Find where the given text appears and provide that cell's center as [X, Y] coordinate. 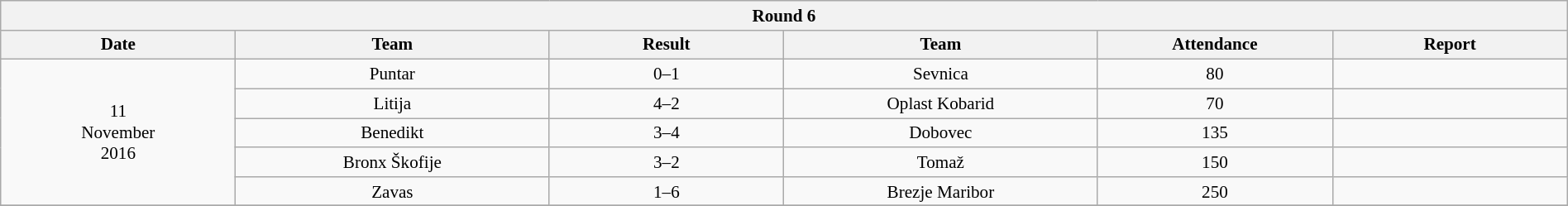
Dobovec [941, 132]
250 [1215, 190]
Report [1450, 45]
Benedikt [392, 132]
Date [118, 45]
1–6 [667, 190]
3–4 [667, 132]
4–2 [667, 103]
Zavas [392, 190]
135 [1215, 132]
3–2 [667, 162]
Brezje Maribor [941, 190]
Bronx Škofije [392, 162]
Oplast Kobarid [941, 103]
11 November 2016 [118, 132]
Round 6 [784, 15]
80 [1215, 74]
Result [667, 45]
Tomaž [941, 162]
Attendance [1215, 45]
Puntar [392, 74]
70 [1215, 103]
Sevnica [941, 74]
Litija [392, 103]
0–1 [667, 74]
150 [1215, 162]
